Return [X, Y] of the center of cell containing provided text 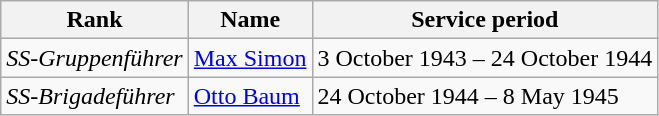
Name [250, 20]
Service period [485, 20]
SS-Gruppenführer [95, 58]
Otto Baum [250, 96]
24 October 1944 – 8 May 1945 [485, 96]
3 October 1943 – 24 October 1944 [485, 58]
Rank [95, 20]
Max Simon [250, 58]
SS-Brigadeführer [95, 96]
